Extract the [X, Y] coordinate from the center of the cell holding the provided text.  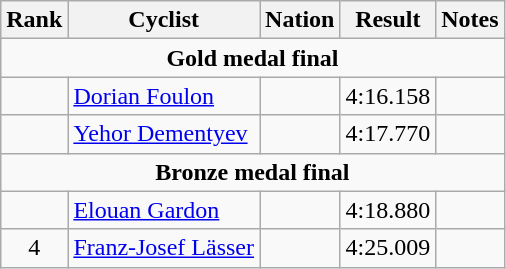
Cyclist [164, 20]
4 [34, 248]
Dorian Foulon [164, 96]
Yehor Dementyev [164, 134]
Gold medal final [252, 58]
4:16.158 [388, 96]
4:18.880 [388, 210]
4:17.770 [388, 134]
Rank [34, 20]
Franz-Josef Lässer [164, 248]
Result [388, 20]
Notes [470, 20]
Bronze medal final [252, 172]
Nation [300, 20]
4:25.009 [388, 248]
Elouan Gardon [164, 210]
